Output the [X, Y] coordinate of the center of the cell containing the given text.  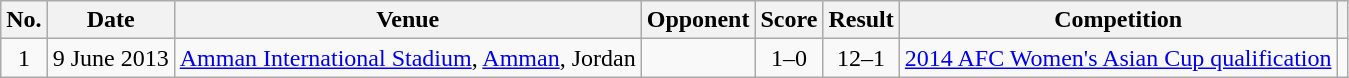
Amman International Stadium, Amman, Jordan [408, 58]
1–0 [789, 58]
Result [861, 20]
Opponent [698, 20]
No. [24, 20]
12–1 [861, 58]
Competition [1118, 20]
Score [789, 20]
Venue [408, 20]
1 [24, 58]
2014 AFC Women's Asian Cup qualification [1118, 58]
9 June 2013 [110, 58]
Date [110, 20]
